Provide the (X, Y) coordinate of the cell's center where the given text is located.  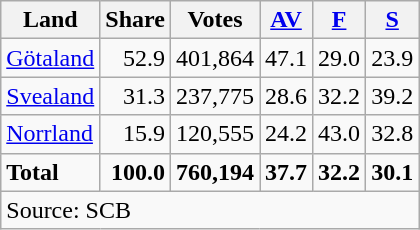
Source: SCB (210, 210)
43.0 (340, 134)
29.0 (340, 58)
47.1 (286, 58)
30.1 (392, 172)
Votes (214, 20)
AV (286, 20)
32.8 (392, 134)
52.9 (136, 58)
31.3 (136, 96)
28.6 (286, 96)
37.7 (286, 172)
F (340, 20)
24.2 (286, 134)
23.9 (392, 58)
Norrland (50, 134)
Land (50, 20)
S (392, 20)
15.9 (136, 134)
237,775 (214, 96)
100.0 (136, 172)
401,864 (214, 58)
Svealand (50, 96)
Götaland (50, 58)
Share (136, 20)
760,194 (214, 172)
39.2 (392, 96)
120,555 (214, 134)
Total (50, 172)
